Extract the (x, y) coordinate from the center of the cell holding the provided text.  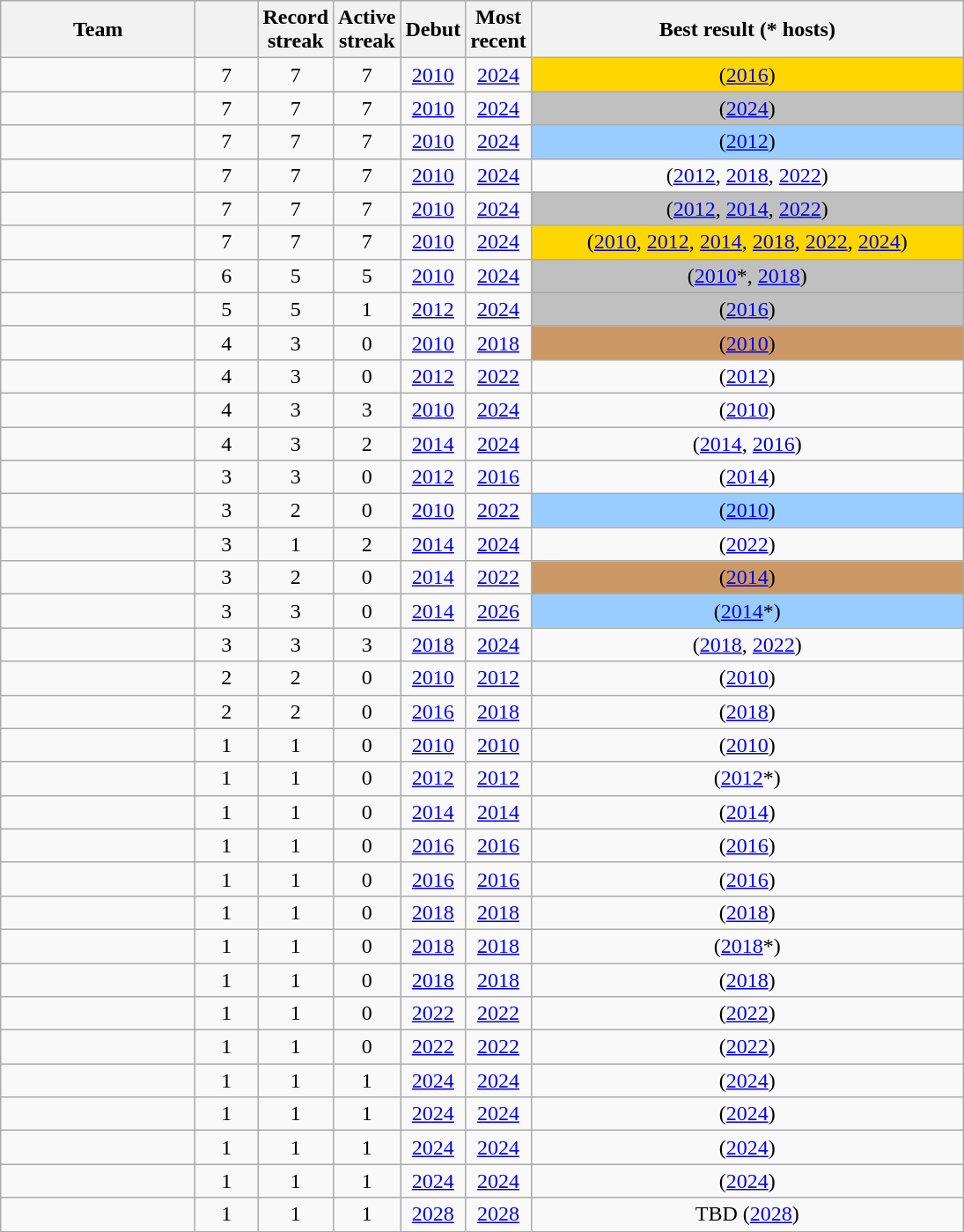
2026 (498, 611)
(2014, 2016) (747, 443)
(2018*) (747, 946)
TBD (2028) (747, 1214)
(2018, 2022) (747, 645)
6 (227, 276)
(2012*) (747, 778)
Debut (433, 30)
Recordstreak (296, 30)
Activestreak (367, 30)
(2014*) (747, 611)
Most recent (498, 30)
(2010, 2012, 2014, 2018, 2022, 2024) (747, 242)
Team (99, 30)
(2012, 2018, 2022) (747, 175)
(2012, 2014, 2022) (747, 209)
Best result (* hosts) (747, 30)
(2010*, 2018) (747, 276)
